For the text-containing cell, return its midpoint in (X, Y) coordinate format. 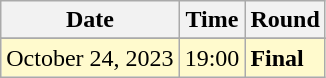
19:00 (212, 58)
Date (90, 20)
Round (285, 20)
October 24, 2023 (90, 58)
Final (285, 58)
Time (212, 20)
